Find where the given text appears and provide that cell's center as [x, y] coordinate. 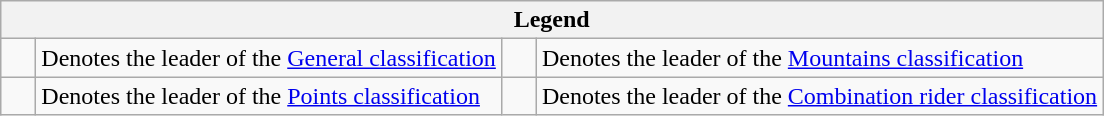
Denotes the leader of the Points classification [269, 96]
Legend [552, 20]
Denotes the leader of the Combination rider classification [819, 96]
Denotes the leader of the Mountains classification [819, 58]
Denotes the leader of the General classification [269, 58]
